Locate the cell with the specified text and output its [X, Y] center coordinate. 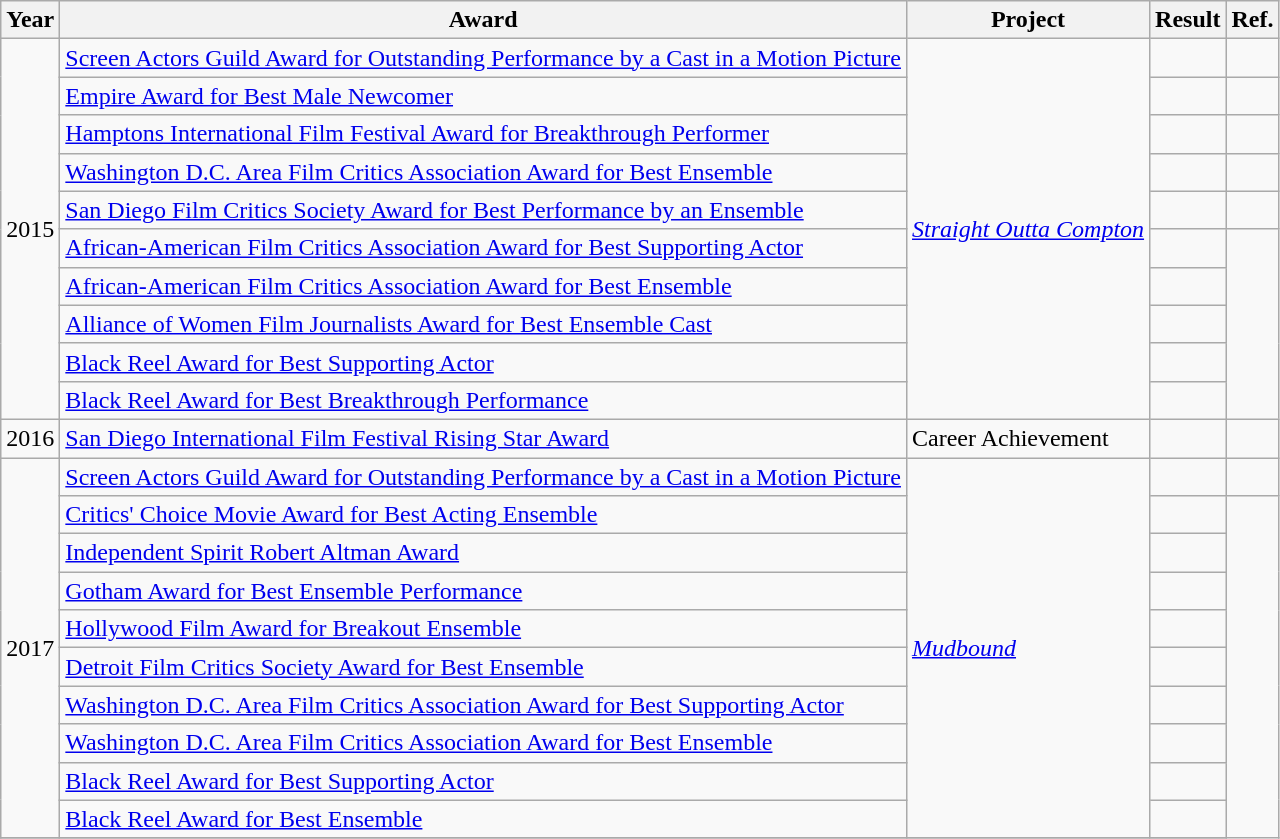
African-American Film Critics Association Award for Best Ensemble [484, 286]
Mudbound [1028, 648]
San Diego Film Critics Society Award for Best Performance by an Ensemble [484, 210]
Detroit Film Critics Society Award for Best Ensemble [484, 667]
Black Reel Award for Best Breakthrough Performance [484, 400]
2016 [30, 438]
Washington D.C. Area Film Critics Association Award for Best Supporting Actor [484, 705]
Career Achievement [1028, 438]
Straight Outta Compton [1028, 230]
San Diego International Film Festival Rising Star Award [484, 438]
2015 [30, 230]
Black Reel Award for Best Ensemble [484, 819]
Result [1188, 20]
Independent Spirit Robert Altman Award [484, 553]
Award [484, 20]
Year [30, 20]
Ref. [1252, 20]
2017 [30, 648]
Hollywood Film Award for Breakout Ensemble [484, 629]
Gotham Award for Best Ensemble Performance [484, 591]
Alliance of Women Film Journalists Award for Best Ensemble Cast [484, 324]
Hamptons International Film Festival Award for Breakthrough Performer [484, 134]
Project [1028, 20]
African-American Film Critics Association Award for Best Supporting Actor [484, 248]
Critics' Choice Movie Award for Best Acting Ensemble [484, 515]
Empire Award for Best Male Newcomer [484, 96]
